Return (X, Y) of the center of cell containing provided text 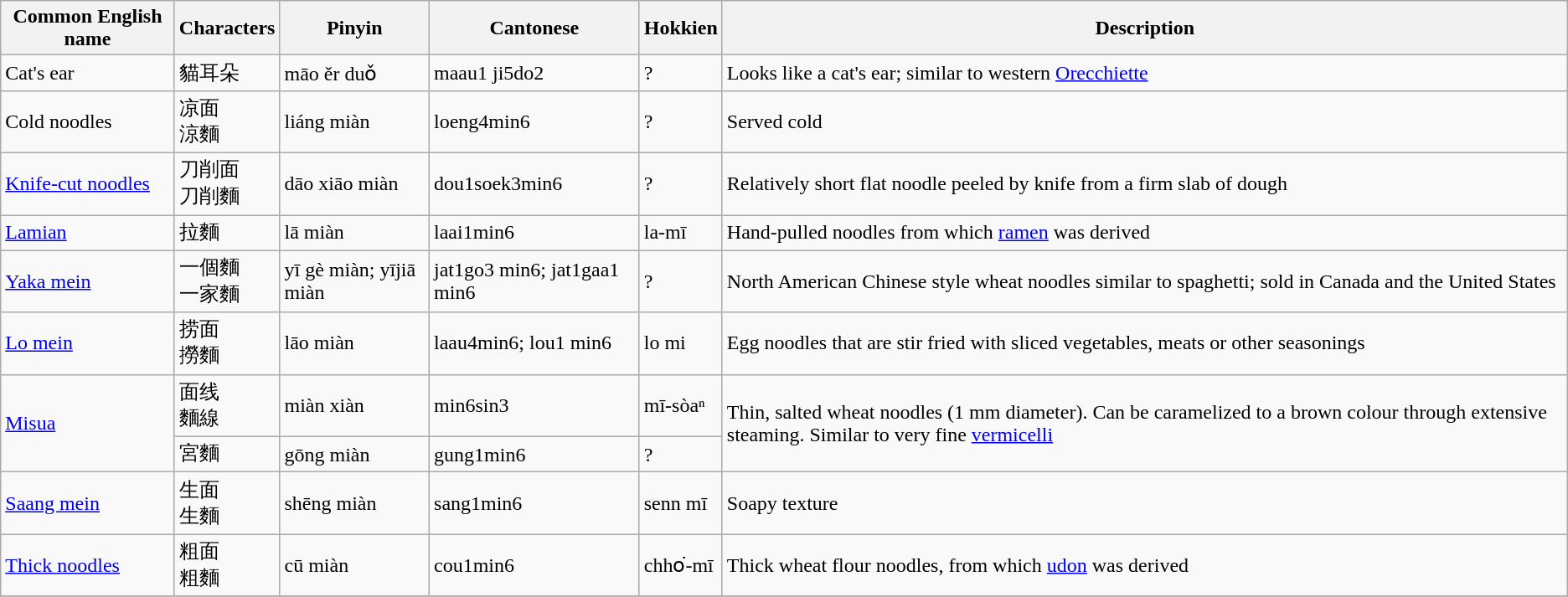
shēng miàn (355, 503)
Description (1144, 28)
lo mi (680, 343)
laai1min6 (534, 233)
刀削面刀削麵 (227, 183)
Cold noodles (88, 121)
miàn xiàn (355, 405)
māo ěr duǒ (355, 74)
貓耳朵 (227, 74)
mī-sòaⁿ (680, 405)
gung1min6 (534, 454)
Thin, salted wheat noodles (1 mm diameter). Can be caramelized to a brown colour through extensive steaming. Similar to very fine vermicelli (1144, 424)
loeng4min6 (534, 121)
宮麵 (227, 454)
Yaka mein (88, 281)
Lo mein (88, 343)
min6sin3 (534, 405)
dou1soek3min6 (534, 183)
sang1min6 (534, 503)
Common English name (88, 28)
拉麵 (227, 233)
Pinyin (355, 28)
Knife-cut noodles (88, 183)
Hokkien (680, 28)
Characters (227, 28)
la-mī (680, 233)
gōng miàn (355, 454)
Soapy texture (1144, 503)
Relatively short flat noodle peeled by knife from a firm slab of dough (1144, 183)
jat1go3 min6; jat1gaa1 min6 (534, 281)
North American Chinese style wheat noodles similar to spaghetti; sold in Canada and the United States (1144, 281)
Thick wheat flour noodles, from which udon was derived (1144, 565)
chho͘-mī (680, 565)
dāo xiāo miàn (355, 183)
cū miàn (355, 565)
Served cold (1144, 121)
Cat's ear (88, 74)
lāo miàn (355, 343)
Saang mein (88, 503)
Egg noodles that are stir fried with sliced vegetables, meats or other seasonings (1144, 343)
lā miàn (355, 233)
yī gè miàn; yījiā miàn (355, 281)
maau1 ji5do2 (534, 74)
cou1min6 (534, 565)
捞面撈麵 (227, 343)
粗面粗麵 (227, 565)
面线麵線 (227, 405)
senn mī (680, 503)
liáng miàn (355, 121)
laau4min6; lou1 min6 (534, 343)
Looks like a cat's ear; similar to western Orecchiette (1144, 74)
凉面涼麵 (227, 121)
生面生麵 (227, 503)
Hand-pulled noodles from which ramen was derived (1144, 233)
Lamian (88, 233)
Misua (88, 424)
Thick noodles (88, 565)
一個麵 一家麵 (227, 281)
Cantonese (534, 28)
